Detect which cell encompasses the target text, then output its [x, y] center coordinate. 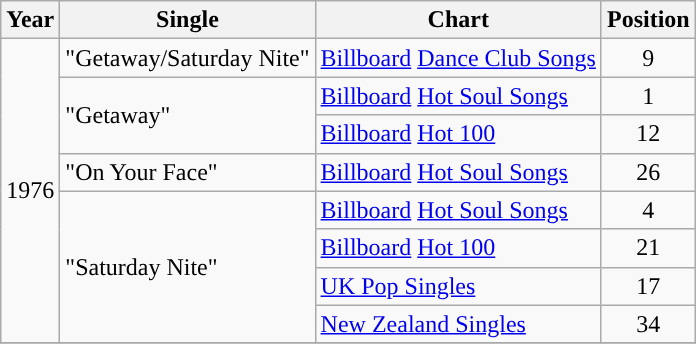
17 [648, 286]
Chart [458, 20]
4 [648, 210]
Year [30, 20]
"On Your Face" [188, 172]
12 [648, 134]
9 [648, 58]
1976 [30, 191]
21 [648, 248]
Single [188, 20]
Billboard Dance Club Songs [458, 58]
34 [648, 324]
1 [648, 96]
Position [648, 20]
26 [648, 172]
"Saturday Nite" [188, 267]
"Getaway/Saturday Nite" [188, 58]
UK Pop Singles [458, 286]
"Getaway" [188, 115]
New Zealand Singles [458, 324]
